Identify which cell holds the provided text, then report its (x, y) central coordinate. 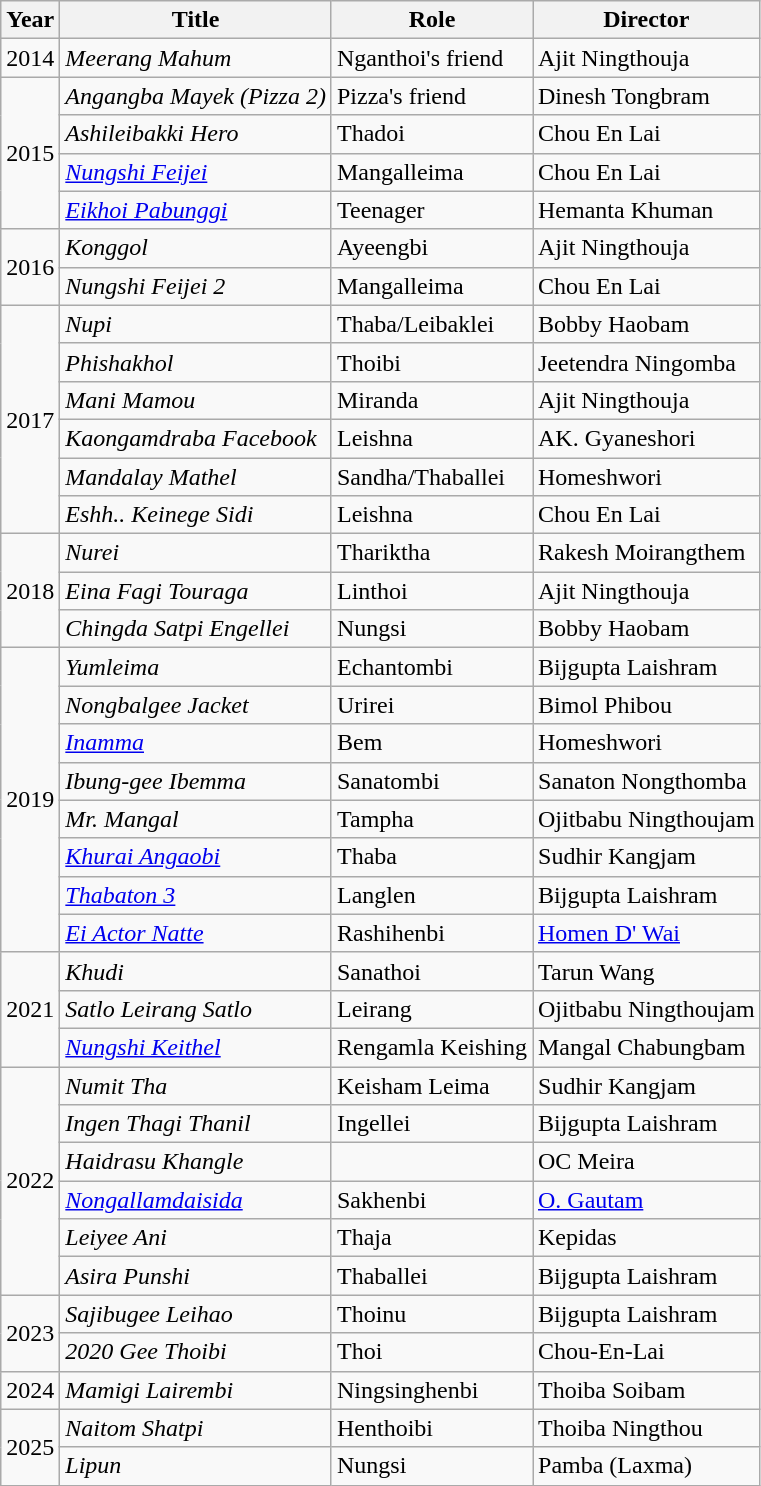
Henthoibi (432, 1428)
Mandalay Mathel (196, 477)
2023 (30, 1333)
Thadoi (432, 134)
Rakesh Moirangthem (646, 553)
Thaba/Leibaklei (432, 324)
OC Meira (646, 1162)
Bimol Phibou (646, 705)
Eshh.. Keinege Sidi (196, 515)
2019 (30, 800)
Urirei (432, 705)
Teenager (432, 210)
2018 (30, 591)
Asira Punshi (196, 1276)
Chingda Satpi Engellei (196, 629)
2024 (30, 1390)
Thaba (432, 857)
Pizza's friend (432, 96)
Ningsinghenbi (432, 1390)
2015 (30, 153)
Phishakhol (196, 362)
Lipun (196, 1466)
Sandha/Thaballei (432, 477)
Nongallamdaisida (196, 1200)
Kepidas (646, 1238)
Naitom Shatpi (196, 1428)
2020 Gee Thoibi (196, 1352)
Satlo Leirang Satlo (196, 1009)
Sakhenbi (432, 1200)
Sanaton Nongthomba (646, 781)
Thoinu (432, 1314)
Leiyee Ani (196, 1238)
2016 (30, 267)
Sanathoi (432, 971)
Jeetendra Ningomba (646, 362)
Thaballei (432, 1276)
Nungshi Feijei (196, 172)
Echantombi (432, 667)
2021 (30, 1009)
Dinesh Tongbram (646, 96)
Leirang (432, 1009)
Mangal Chabungbam (646, 1047)
Role (432, 20)
Pamba (Laxma) (646, 1466)
Thoi (432, 1352)
Khudi (196, 971)
Thariktha (432, 553)
Thoiba Ningthou (646, 1428)
Sajibugee Leihao (196, 1314)
Miranda (432, 400)
Chou-En-Lai (646, 1352)
Khurai Angaobi (196, 857)
Nupi (196, 324)
Tarun Wang (646, 971)
Year (30, 20)
Meerang Mahum (196, 58)
Mr. Mangal (196, 819)
Nongbalgee Jacket (196, 705)
Rashihenbi (432, 933)
Eikhoi Pabunggi (196, 210)
Kaongamdraba Facebook (196, 438)
Rengamla Keishing (432, 1047)
2014 (30, 58)
2022 (30, 1180)
Angangba Mayek (Pizza 2) (196, 96)
Bem (432, 743)
Inamma (196, 743)
Ingellei (432, 1124)
Homen D' Wai (646, 933)
AK. Gyaneshori (646, 438)
Haidrasu Khangle (196, 1162)
Mani Mamou (196, 400)
Thaja (432, 1238)
Ayeengbi (432, 248)
Ashileibakki Hero (196, 134)
Nganthoi's friend (432, 58)
Title (196, 20)
Nungshi Keithel (196, 1047)
Director (646, 20)
Konggol (196, 248)
Numit Tha (196, 1085)
Hemanta Khuman (646, 210)
Thabaton 3 (196, 895)
O. Gautam (646, 1200)
Ingen Thagi Thanil (196, 1124)
Tampha (432, 819)
Thoiba Soibam (646, 1390)
2017 (30, 419)
Sanatombi (432, 781)
Nungshi Feijei 2 (196, 286)
Keisham Leima (432, 1085)
Mamigi Lairembi (196, 1390)
Ei Actor Natte (196, 933)
Linthoi (432, 591)
Yumleima (196, 667)
2025 (30, 1447)
Nurei (196, 553)
Langlen (432, 895)
Thoibi (432, 362)
Ibung-gee Ibemma (196, 781)
Eina Fagi Touraga (196, 591)
